Return (X, Y) of the center of cell containing provided text 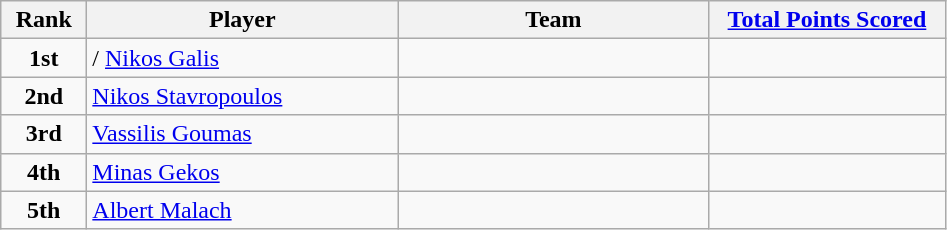
Vassilis Goumas (242, 134)
1st (44, 58)
Rank (44, 20)
Player (242, 20)
4th (44, 172)
Albert Malach (242, 210)
5th (44, 210)
/ Nikos Galis (242, 58)
2nd (44, 96)
Team (554, 20)
Total Points Scored (827, 20)
3rd (44, 134)
Minas Gekos (242, 172)
Nikos Stavropoulos (242, 96)
